Detect which cell encompasses the target text, then output its [x, y] center coordinate. 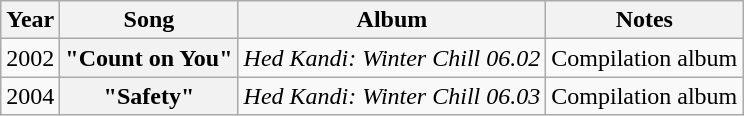
"Count on You" [149, 58]
2004 [30, 96]
Album [392, 20]
Hed Kandi: Winter Chill 06.02 [392, 58]
Year [30, 20]
Song [149, 20]
Notes [644, 20]
Hed Kandi: Winter Chill 06.03 [392, 96]
2002 [30, 58]
"Safety" [149, 96]
